Scan for the cell matching the given text and deliver its (x, y) coordinate at center. 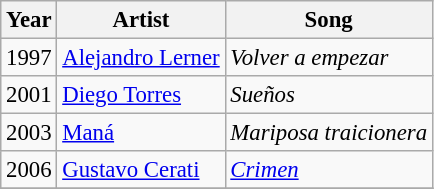
2003 (29, 133)
Mariposa traicionera (328, 133)
Song (328, 20)
2001 (29, 95)
Gustavo Cerati (141, 170)
Alejandro Lerner (141, 58)
Artist (141, 20)
Sueños (328, 95)
Year (29, 20)
2006 (29, 170)
1997 (29, 58)
Diego Torres (141, 95)
Maná (141, 133)
Volver a empezar (328, 58)
Crimen (328, 170)
